Find where the given text appears and provide that cell's center as (X, Y) coordinate. 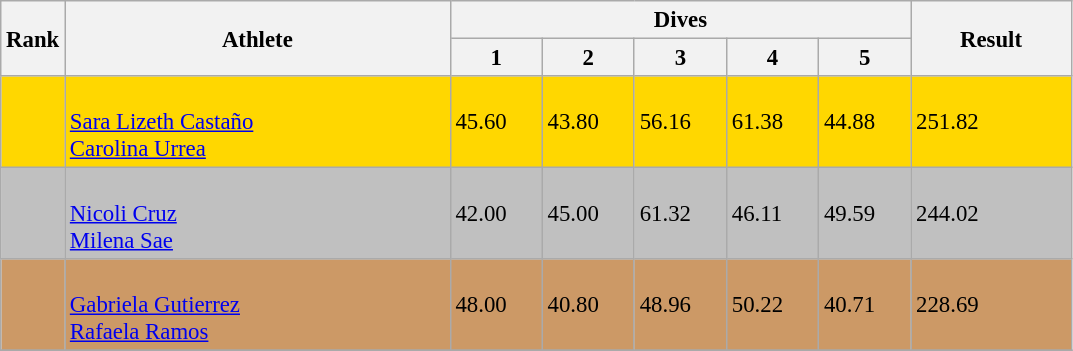
251.82 (992, 122)
42.00 (496, 214)
40.80 (588, 305)
48.96 (680, 305)
49.59 (865, 214)
44.88 (865, 122)
1 (496, 58)
46.11 (772, 214)
45.00 (588, 214)
56.16 (680, 122)
2 (588, 58)
Nicoli CruzMilena Sae (258, 214)
45.60 (496, 122)
Result (992, 38)
228.69 (992, 305)
4 (772, 58)
61.32 (680, 214)
61.38 (772, 122)
43.80 (588, 122)
244.02 (992, 214)
Rank (33, 38)
48.00 (496, 305)
5 (865, 58)
Sara Lizeth CastañoCarolina Urrea (258, 122)
Athlete (258, 38)
Gabriela GutierrezRafaela Ramos (258, 305)
Dives (680, 20)
50.22 (772, 305)
3 (680, 58)
40.71 (865, 305)
